Identify which cell holds the provided text, then report its (x, y) central coordinate. 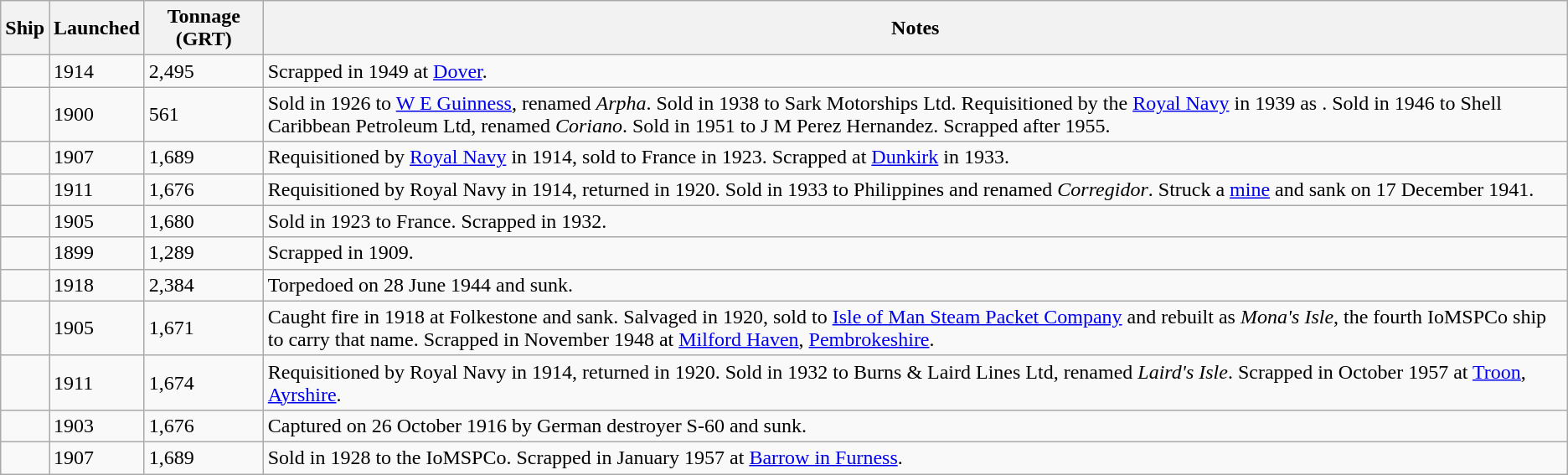
2,384 (204, 285)
Notes (915, 28)
Requisitioned by Royal Navy in 1914, sold to France in 1923. Scrapped at Dunkirk in 1933. (915, 157)
1903 (97, 426)
Captured on 26 October 1916 by German destroyer S-60 and sunk. (915, 426)
Sold in 1923 to France. Scrapped in 1932. (915, 221)
1,680 (204, 221)
Scrapped in 1909. (915, 253)
1918 (97, 285)
Sold in 1928 to the IoMSPCo. Scrapped in January 1957 at Barrow in Furness. (915, 457)
Scrapped in 1949 at Dover. (915, 71)
1,674 (204, 382)
1,289 (204, 253)
1900 (97, 114)
1899 (97, 253)
Tonnage (GRT) (204, 28)
Torpedoed on 28 June 1944 and sunk. (915, 285)
Ship (25, 28)
2,495 (204, 71)
1,671 (204, 328)
Launched (97, 28)
561 (204, 114)
1914 (97, 71)
